Detect which cell encompasses the target text, then output its (x, y) center coordinate. 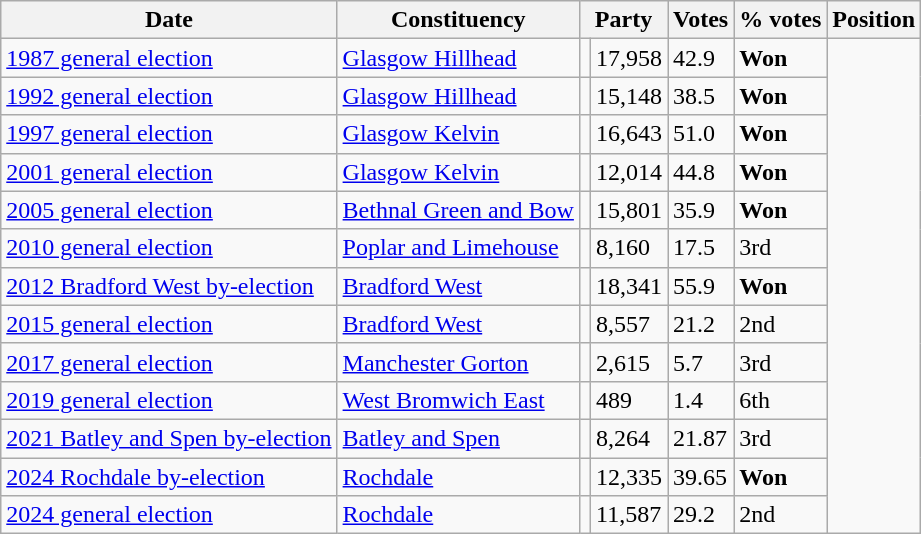
11,587 (628, 515)
2001 general election (169, 172)
Constituency (458, 20)
21.2 (701, 324)
8,557 (628, 324)
Batley and Spen (458, 438)
Date (169, 20)
42.9 (701, 58)
15,801 (628, 210)
5.7 (701, 362)
51.0 (701, 134)
2015 general election (169, 324)
44.8 (701, 172)
6th (780, 400)
% votes (780, 20)
2024 general election (169, 515)
Votes (701, 20)
Bethnal Green and Bow (458, 210)
2,615 (628, 362)
55.9 (701, 286)
West Bromwich East (458, 400)
29.2 (701, 515)
1987 general election (169, 58)
489 (628, 400)
1997 general election (169, 134)
2012 Bradford West by-election (169, 286)
1.4 (701, 400)
Party (623, 20)
2017 general election (169, 362)
Poplar and Limehouse (458, 248)
39.65 (701, 477)
8,160 (628, 248)
8,264 (628, 438)
17,958 (628, 58)
2019 general election (169, 400)
16,643 (628, 134)
2005 general election (169, 210)
2021 Batley and Spen by-election (169, 438)
18,341 (628, 286)
Position (874, 20)
38.5 (701, 96)
21.87 (701, 438)
12,014 (628, 172)
15,148 (628, 96)
17.5 (701, 248)
Manchester Gorton (458, 362)
12,335 (628, 477)
2024 Rochdale by-election (169, 477)
1992 general election (169, 96)
35.9 (701, 210)
2010 general election (169, 248)
